For the text-containing cell, return its midpoint in [x, y] coordinate format. 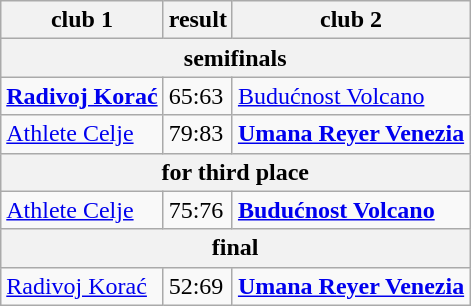
65:63 [198, 96]
75:76 [198, 210]
final [236, 248]
club 2 [350, 20]
for third place [236, 172]
52:69 [198, 286]
semifinals [236, 58]
club 1 [82, 20]
result [198, 20]
79:83 [198, 134]
